Detect which cell encompasses the target text, then output its (X, Y) center coordinate. 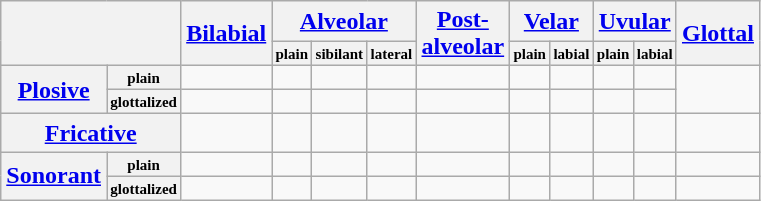
Fricative (91, 133)
Velar (552, 21)
Sonorant (54, 176)
lateral (392, 54)
Bilabial (226, 34)
Plosive (54, 90)
sibilant (340, 54)
Glottal (718, 34)
Alveolar (344, 21)
Uvular (634, 21)
Post-alveolar (463, 34)
